Find where the given text appears and provide that cell's center as [X, Y] coordinate. 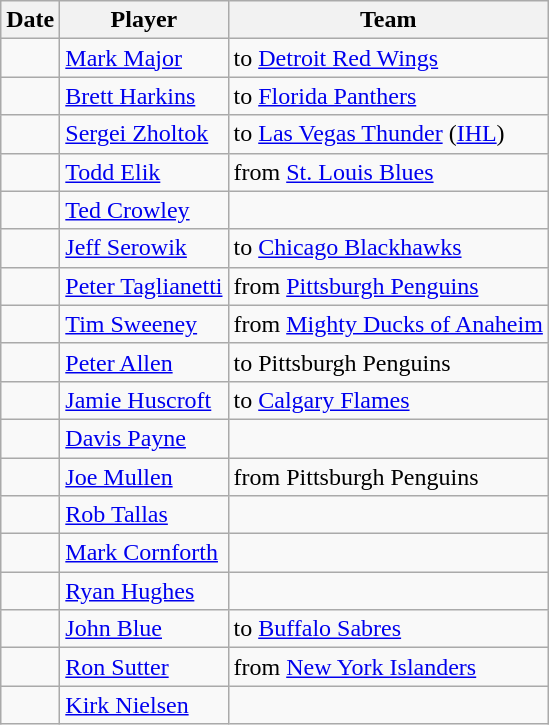
Mark Major [144, 58]
to Chicago Blackhawks [388, 248]
Brett Harkins [144, 96]
from St. Louis Blues [388, 172]
Sergei Zholtok [144, 134]
to Buffalo Sabres [388, 629]
Ron Sutter [144, 667]
Jamie Huscroft [144, 400]
Rob Tallas [144, 515]
Kirk Nielsen [144, 705]
Peter Taglianetti [144, 286]
to Las Vegas Thunder (IHL) [388, 134]
to Florida Panthers [388, 96]
Jeff Serowik [144, 248]
Date [30, 20]
John Blue [144, 629]
from Mighty Ducks of Anaheim [388, 324]
Tim Sweeney [144, 324]
Mark Cornforth [144, 553]
from New York Islanders [388, 667]
to Calgary Flames [388, 400]
Todd Elik [144, 172]
Player [144, 20]
to Detroit Red Wings [388, 58]
to Pittsburgh Penguins [388, 362]
Peter Allen [144, 362]
Ted Crowley [144, 210]
Joe Mullen [144, 477]
Ryan Hughes [144, 591]
Team [388, 20]
Davis Payne [144, 438]
